Pinpoint the cell where the given text exists, returning its (x, y) midpoint coordinate. 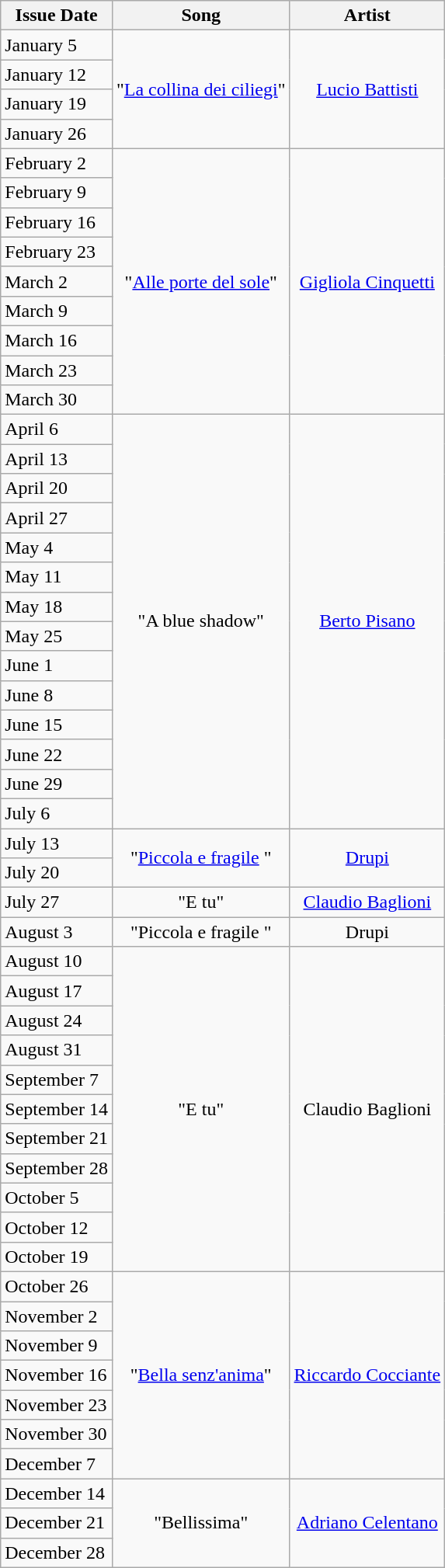
February 16 (57, 222)
Gigliola Cinquetti (367, 281)
April 6 (57, 429)
June 8 (57, 695)
Lucio Battisti (367, 89)
"La collina dei ciliegi" (200, 89)
November 9 (57, 1346)
November 16 (57, 1375)
August 3 (57, 932)
July 6 (57, 813)
March 16 (57, 340)
March 2 (57, 281)
Artist (367, 16)
August 24 (57, 1020)
February 2 (57, 163)
December 7 (57, 1464)
March 23 (57, 370)
November 23 (57, 1405)
January 12 (57, 75)
October 5 (57, 1198)
July 20 (57, 873)
April 20 (57, 488)
January 26 (57, 134)
May 25 (57, 636)
June 1 (57, 666)
December 21 (57, 1523)
"Alle porte del sole" (200, 281)
October 19 (57, 1257)
April 27 (57, 518)
June 22 (57, 754)
"Bellissima" (200, 1523)
Adriano Celentano (367, 1523)
June 29 (57, 784)
January 19 (57, 104)
September 28 (57, 1168)
Berto Pisano (367, 621)
December 14 (57, 1493)
July 13 (57, 843)
"A blue shadow" (200, 621)
Riccardo Cocciante (367, 1375)
August 31 (57, 1050)
September 21 (57, 1139)
June 15 (57, 725)
February 9 (57, 193)
May 4 (57, 548)
Issue Date (57, 16)
May 11 (57, 577)
September 7 (57, 1080)
August 10 (57, 961)
July 27 (57, 902)
February 23 (57, 252)
May 18 (57, 607)
November 30 (57, 1434)
August 17 (57, 991)
October 12 (57, 1227)
October 26 (57, 1286)
January 5 (57, 45)
"Bella senz'anima" (200, 1375)
March 30 (57, 400)
Song (200, 16)
September 14 (57, 1109)
April 13 (57, 459)
December 28 (57, 1552)
November 2 (57, 1316)
March 9 (57, 311)
